Locate the cell with the specified text and output its (x, y) center coordinate. 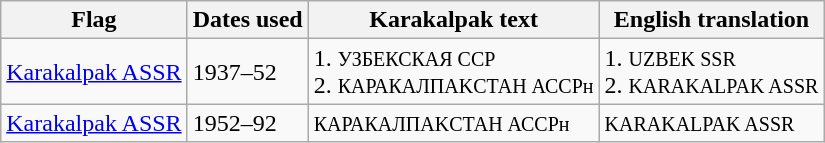
Flag (94, 20)
KARAKALPAK ASSR (712, 123)
1. UZBEK SSR2. KARAKALPAK ASSR (712, 72)
1952–92 (248, 123)
КАРАКАЛПAKСТАН АССРн (454, 123)
Karakalpak text (454, 20)
Dates used (248, 20)
1937–52 (248, 72)
1. УЗБЕКСКАЯ CCP2. КАРАКАЛПAKСТАН АССРн (454, 72)
English translation (712, 20)
